Output the (X, Y) coordinate of the center of the cell containing the given text.  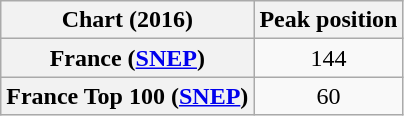
Chart (2016) (128, 20)
France Top 100 (SNEP) (128, 96)
Peak position (328, 20)
144 (328, 58)
60 (328, 96)
France (SNEP) (128, 58)
